From the cell containing the given text, extract its center point as (X, Y) coordinate. 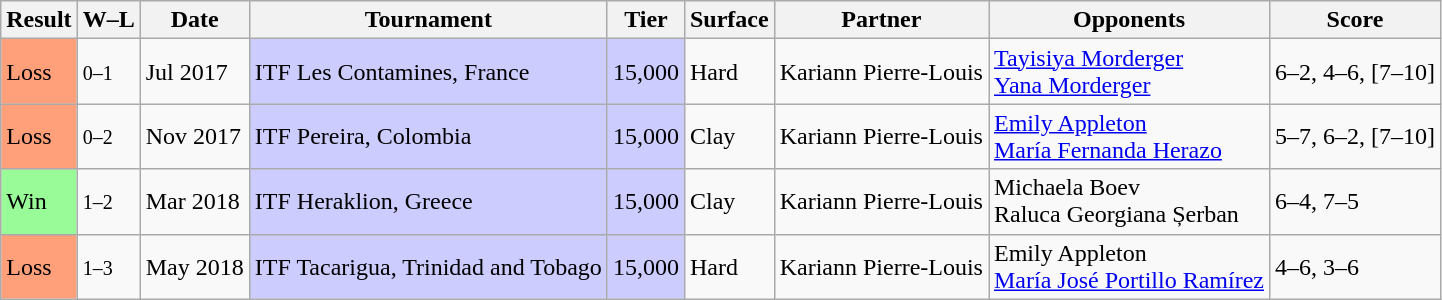
Partner (881, 20)
Result (39, 20)
Emily Appleton María José Portillo Ramírez (1128, 266)
1–3 (108, 266)
Opponents (1128, 20)
Surface (729, 20)
Win (39, 202)
ITF Les Contamines, France (428, 72)
Emily Appleton María Fernanda Herazo (1128, 136)
Date (194, 20)
Jul 2017 (194, 72)
4–6, 3–6 (1356, 266)
ITF Heraklion, Greece (428, 202)
ITF Pereira, Colombia (428, 136)
Score (1356, 20)
Tier (646, 20)
Tournament (428, 20)
0–1 (108, 72)
May 2018 (194, 266)
Tayisiya Morderger Yana Morderger (1128, 72)
Mar 2018 (194, 202)
W–L (108, 20)
5–7, 6–2, [7–10] (1356, 136)
Michaela Boev Raluca Georgiana Șerban (1128, 202)
1–2 (108, 202)
Nov 2017 (194, 136)
ITF Tacarigua, Trinidad and Tobago (428, 266)
6–2, 4–6, [7–10] (1356, 72)
6–4, 7–5 (1356, 202)
0–2 (108, 136)
